Pinpoint the cell where the given text exists, returning its [x, y] midpoint coordinate. 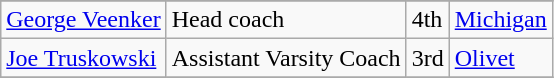
George Veenker [84, 20]
Michigan [500, 20]
Olivet [500, 58]
Joe Truskowski [84, 58]
Assistant Varsity Coach [286, 58]
Head coach [286, 20]
3rd [428, 58]
4th [428, 20]
